Locate the cell with the specified text and output its (x, y) center coordinate. 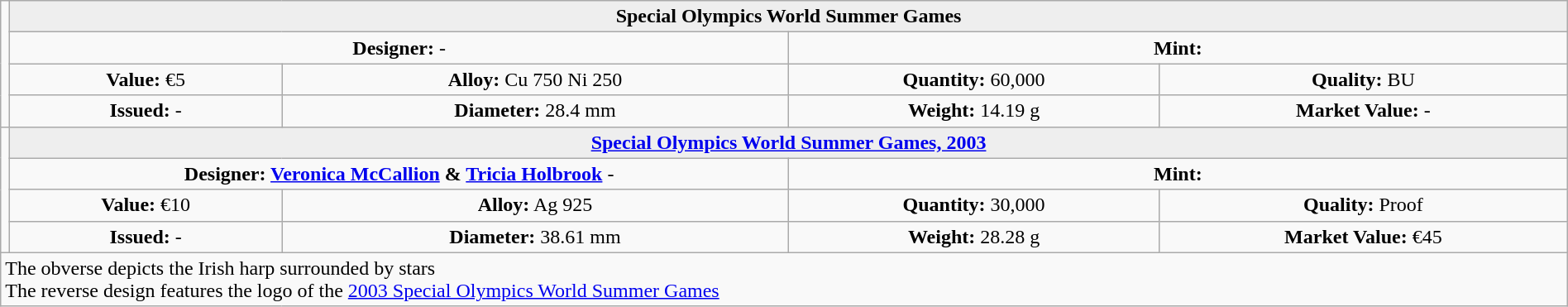
Value: €5 (146, 79)
Quantity: 60,000 (973, 79)
Quantity: 30,000 (973, 205)
The obverse depicts the Irish harp surrounded by starsThe reverse design features the logo of the 2003 Special Olympics World Summer Games (784, 280)
Market Value: €45 (1364, 237)
Special Olympics World Summer Games, 2003 (789, 142)
Diameter: 38.61 mm (536, 237)
Special Olympics World Summer Games (789, 17)
Weight: 14.19 g (973, 111)
Alloy: Ag 925 (536, 205)
Designer: Veronica McCallion & Tricia Holbrook - (399, 174)
Diameter: 28.4 mm (536, 111)
Quality: BU (1364, 79)
Value: €10 (146, 205)
Alloy: Cu 750 Ni 250 (536, 79)
Market Value: - (1364, 111)
Weight: 28.28 g (973, 237)
Designer: - (399, 48)
Quality: Proof (1364, 205)
